Output the (X, Y) coordinate of the center of the cell containing the given text.  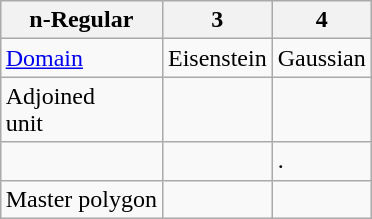
n-Regular (81, 20)
Adjoinedunit (81, 110)
Eisenstein (217, 58)
Master polygon (81, 199)
. (322, 161)
4 (322, 20)
3 (217, 20)
Gaussian (322, 58)
Domain (81, 58)
